Pinpoint the cell where the given text exists, returning its (X, Y) midpoint coordinate. 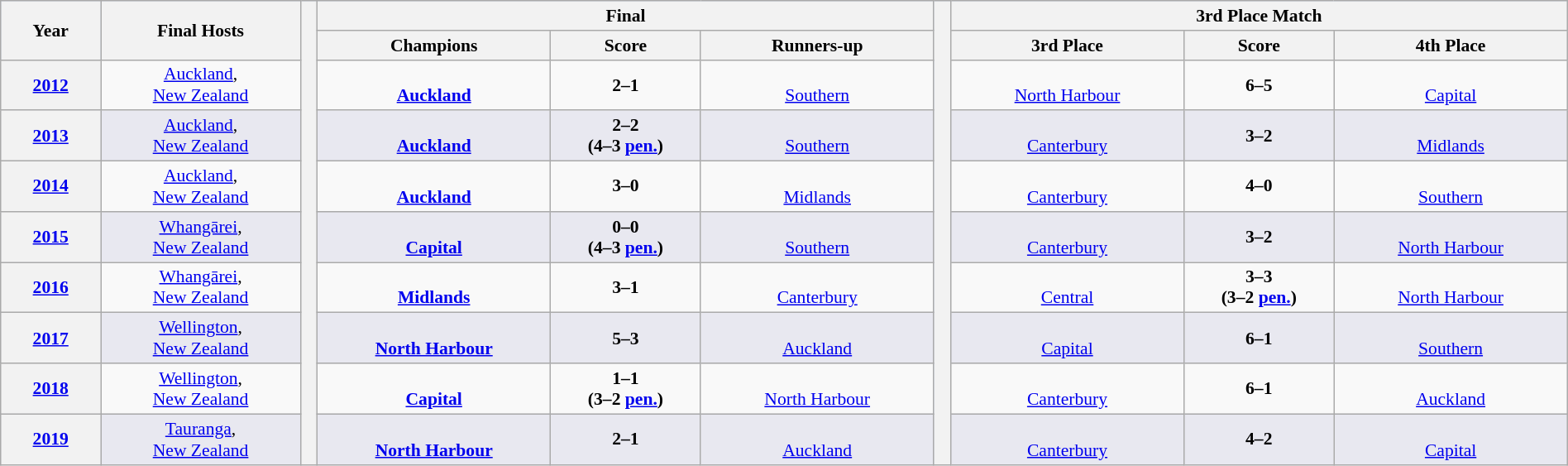
2015 (51, 237)
2017 (51, 338)
2019 (51, 439)
4–2 (1259, 439)
Runners-up (817, 46)
4–0 (1259, 187)
3–3(3–2 pen.) (1259, 288)
6–5 (1259, 84)
1–1(3–2 pen.) (625, 389)
2018 (51, 389)
2012 (51, 84)
Champions (434, 46)
Year (51, 30)
3–0 (625, 187)
Final (626, 16)
Final Hosts (201, 30)
2016 (51, 288)
4th Place (1451, 46)
0–0(4–3 pen.) (625, 237)
3rd Place Match (1259, 16)
3rd Place (1067, 46)
Tauranga,New Zealand (201, 439)
5–3 (625, 338)
2013 (51, 136)
2014 (51, 187)
2–2(4–3 pen.) (625, 136)
Central (1067, 288)
3–1 (625, 288)
